Provide the [X, Y] coordinate of the cell's center where the given text is located.  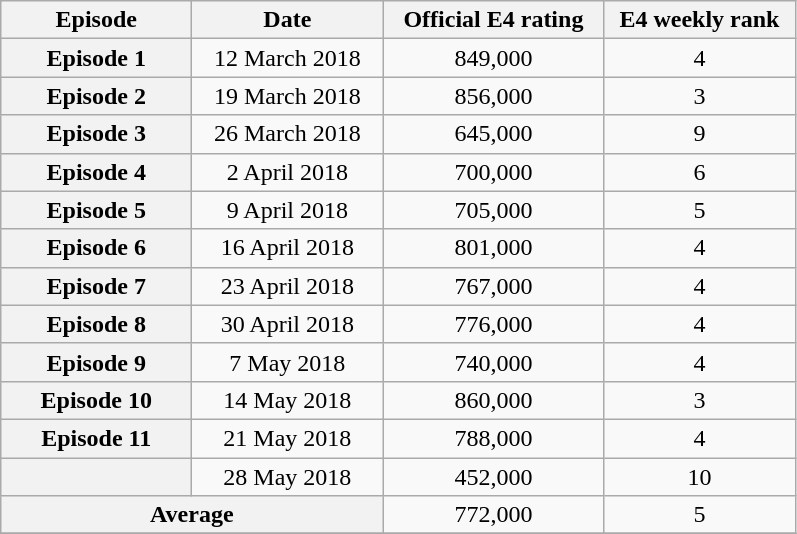
860,000 [494, 400]
452,000 [494, 477]
705,000 [494, 210]
19 March 2018 [288, 96]
Episode 11 [96, 438]
740,000 [494, 362]
Episode 2 [96, 96]
21 May 2018 [288, 438]
28 May 2018 [288, 477]
12 March 2018 [288, 58]
2 April 2018 [288, 172]
776,000 [494, 324]
9 [700, 134]
7 May 2018 [288, 362]
16 April 2018 [288, 248]
Episode 9 [96, 362]
Episode 6 [96, 248]
767,000 [494, 286]
788,000 [494, 438]
10 [700, 477]
Episode 5 [96, 210]
801,000 [494, 248]
Episode 1 [96, 58]
Date [288, 20]
30 April 2018 [288, 324]
Official E4 rating [494, 20]
772,000 [494, 515]
14 May 2018 [288, 400]
Episode 3 [96, 134]
26 March 2018 [288, 134]
Episode 10 [96, 400]
Episode [96, 20]
Average [192, 515]
E4 weekly rank [700, 20]
23 April 2018 [288, 286]
9 April 2018 [288, 210]
849,000 [494, 58]
6 [700, 172]
Episode 7 [96, 286]
700,000 [494, 172]
856,000 [494, 96]
645,000 [494, 134]
Episode 4 [96, 172]
Episode 8 [96, 324]
